Pinpoint the cell where the given text exists, returning its (X, Y) midpoint coordinate. 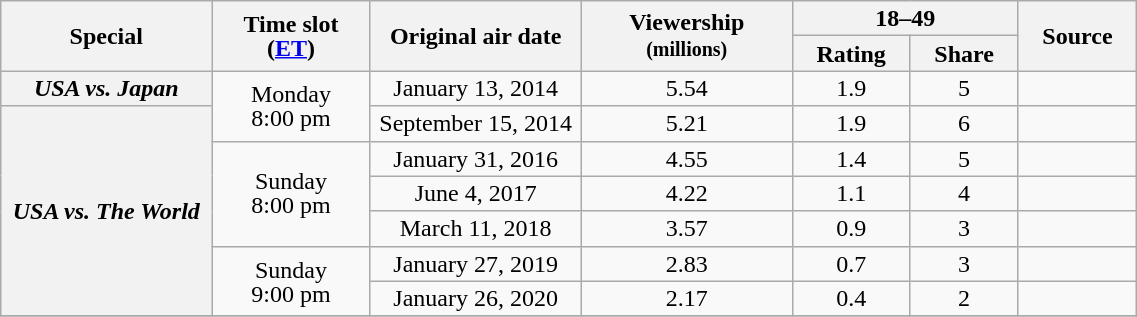
USA vs. Japan (106, 88)
Time slot (ET) (291, 36)
January 31, 2016 (476, 158)
Source (1078, 36)
18–49 (905, 18)
2.17 (686, 298)
Viewership (millions) (686, 36)
5.54 (686, 88)
2 (964, 298)
2.83 (686, 264)
Share (964, 54)
1.1 (851, 194)
6 (964, 124)
Special (106, 36)
4.22 (686, 194)
0.4 (851, 298)
January 26, 2020 (476, 298)
5.21 (686, 124)
June 4, 2017 (476, 194)
0.9 (851, 228)
Original air date (476, 36)
Sunday 9:00 pm (291, 281)
4.55 (686, 158)
3.57 (686, 228)
March 11, 2018 (476, 228)
1.4 (851, 158)
4 (964, 194)
January 13, 2014 (476, 88)
Rating (851, 54)
Monday 8:00 pm (291, 106)
0.7 (851, 264)
January 27, 2019 (476, 264)
September 15, 2014 (476, 124)
Sunday 8:00 pm (291, 194)
USA vs. The World (106, 211)
